Extract the [X, Y] coordinate from the center of the cell holding the provided text.  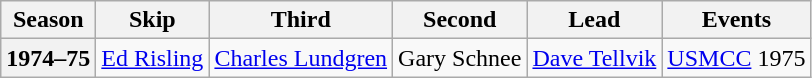
1974–75 [48, 58]
Skip [152, 20]
Charles Lundgren [301, 58]
Ed Risling [152, 58]
Second [460, 20]
USMCC 1975 [736, 58]
Third [301, 20]
Season [48, 20]
Lead [594, 20]
Dave Tellvik [594, 58]
Events [736, 20]
Gary Schnee [460, 58]
